Return the (x, y) coordinate for the center point of the cell that contains the specified text.  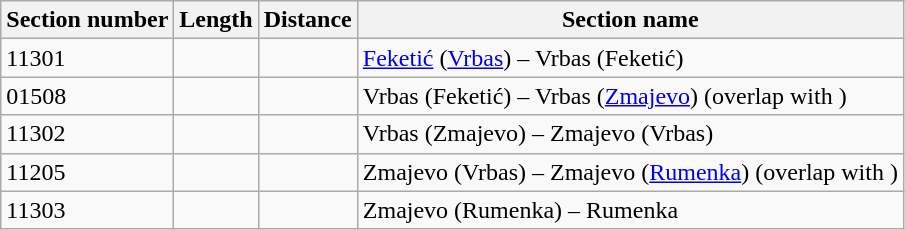
Section name (630, 20)
Zmajevo (Rumenka) – Rumenka (630, 210)
Vrbas (Zmajevo) – Zmajevo (Vrbas) (630, 134)
11302 (88, 134)
11303 (88, 210)
Feketić (Vrbas) – Vrbas (Feketić) (630, 58)
Vrbas (Feketić) – Vrbas (Zmajevo) (overlap with ) (630, 96)
11301 (88, 58)
01508 (88, 96)
11205 (88, 172)
Section number (88, 20)
Distance (308, 20)
Zmajevo (Vrbas) – Zmajevo (Rumenka) (overlap with ) (630, 172)
Length (216, 20)
